Capture the cell that displays the provided text and extract its [x, y] central coordinate. 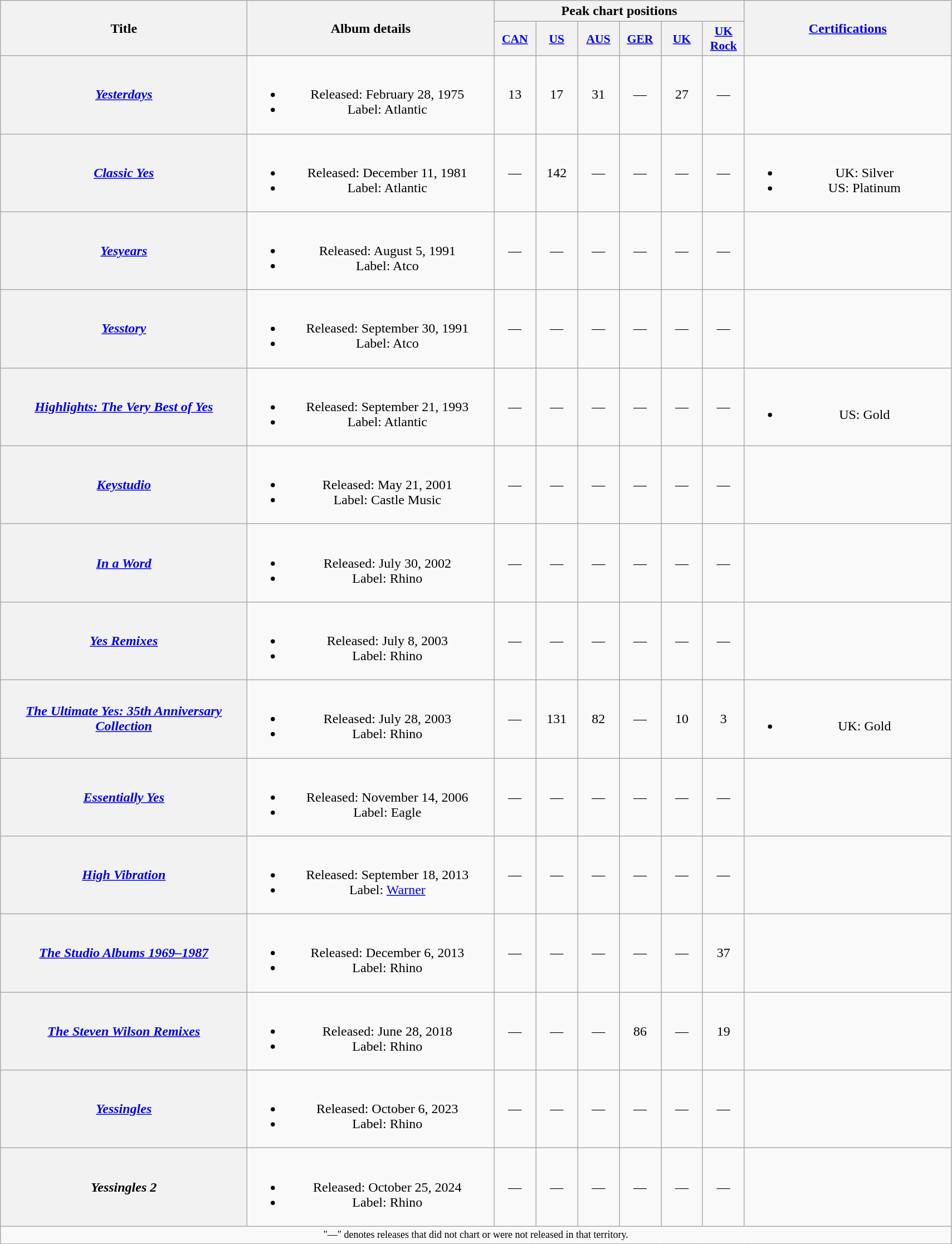
Yesyears [124, 251]
Released: February 28, 1975Label: Atlantic [371, 95]
Keystudio [124, 485]
Released: December 11, 1981Label: Atlantic [371, 173]
The Ultimate Yes: 35th Anniversary Collection [124, 719]
Album details [371, 28]
Essentially Yes [124, 797]
Yessingles [124, 1109]
Released: November 14, 2006Label: Eagle [371, 797]
Highlights: The Very Best of Yes [124, 407]
Released: December 6, 2013Label: Rhino [371, 953]
US [557, 39]
Peak chart positions [619, 11]
17 [557, 95]
Yes Remixes [124, 641]
Released: July 30, 2002Label: Rhino [371, 563]
Released: September 30, 1991Label: Atco [371, 329]
31 [598, 95]
Released: October 6, 2023Label: Rhino [371, 1109]
High Vibration [124, 875]
Classic Yes [124, 173]
Certifications [848, 28]
Released: July 28, 2003Label: Rhino [371, 719]
The Studio Albums 1969–1987 [124, 953]
37 [723, 953]
82 [598, 719]
AUS [598, 39]
Released: May 21, 2001Label: Castle Music [371, 485]
142 [557, 173]
Released: September 21, 1993Label: Atlantic [371, 407]
The Steven Wilson Remixes [124, 1031]
"—" denotes releases that did not chart or were not released in that territory. [476, 1235]
UK Rock [723, 39]
13 [515, 95]
In a Word [124, 563]
Released: June 28, 2018Label: Rhino [371, 1031]
Yesstory [124, 329]
US: Gold [848, 407]
UK: Gold [848, 719]
Released: August 5, 1991Label: Atco [371, 251]
Released: September 18, 2013Label: Warner [371, 875]
19 [723, 1031]
27 [682, 95]
Title [124, 28]
Released: October 25, 2024Label: Rhino [371, 1187]
UK [682, 39]
Yessingles 2 [124, 1187]
131 [557, 719]
10 [682, 719]
86 [641, 1031]
Yesterdays [124, 95]
Released: July 8, 2003Label: Rhino [371, 641]
UK: SilverUS: Platinum [848, 173]
CAN [515, 39]
GER [641, 39]
3 [723, 719]
